Detect which cell encompasses the target text, then output its [X, Y] center coordinate. 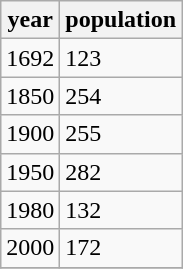
1980 [30, 210]
2000 [30, 248]
123 [121, 58]
282 [121, 172]
population [121, 20]
172 [121, 248]
254 [121, 96]
year [30, 20]
1900 [30, 134]
255 [121, 134]
1850 [30, 96]
1692 [30, 58]
132 [121, 210]
1950 [30, 172]
